Capture the cell that displays the provided text and extract its [X, Y] central coordinate. 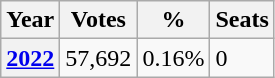
57,692 [98, 58]
Year [30, 20]
Votes [98, 20]
0.16% [174, 58]
% [174, 20]
0 [242, 58]
2022 [30, 58]
Seats [242, 20]
